Determine the (X, Y) coordinate at the center of the cell enclosing the given text.  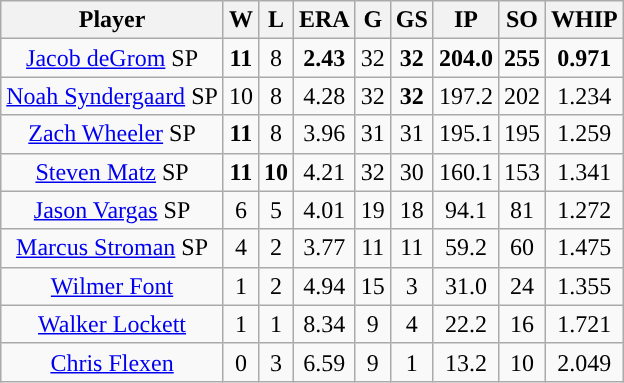
Jason Vargas SP (112, 210)
ERA (324, 20)
1.341 (584, 172)
Chris Flexen (112, 362)
4.28 (324, 96)
202 (522, 96)
3.77 (324, 248)
Steven Matz SP (112, 172)
19 (372, 210)
195 (522, 134)
1.721 (584, 324)
SO (522, 20)
1.475 (584, 248)
0 (240, 362)
24 (522, 286)
8.34 (324, 324)
153 (522, 172)
195.1 (466, 134)
Marcus Stroman SP (112, 248)
197.2 (466, 96)
GS (412, 20)
22.2 (466, 324)
2.049 (584, 362)
IP (466, 20)
0.971 (584, 58)
5 (276, 210)
1.355 (584, 286)
31.0 (466, 286)
16 (522, 324)
Zach Wheeler SP (112, 134)
Jacob deGrom SP (112, 58)
160.1 (466, 172)
W (240, 20)
255 (522, 58)
204.0 (466, 58)
59.2 (466, 248)
15 (372, 286)
4.94 (324, 286)
L (276, 20)
30 (412, 172)
4.21 (324, 172)
60 (522, 248)
Wilmer Font (112, 286)
4.01 (324, 210)
Player (112, 20)
13.2 (466, 362)
6.59 (324, 362)
1.259 (584, 134)
2.43 (324, 58)
Noah Syndergaard SP (112, 96)
6 (240, 210)
1.272 (584, 210)
81 (522, 210)
Walker Lockett (112, 324)
1.234 (584, 96)
94.1 (466, 210)
18 (412, 210)
3.96 (324, 134)
G (372, 20)
WHIP (584, 20)
